For the text-containing cell, return its midpoint in [X, Y] coordinate format. 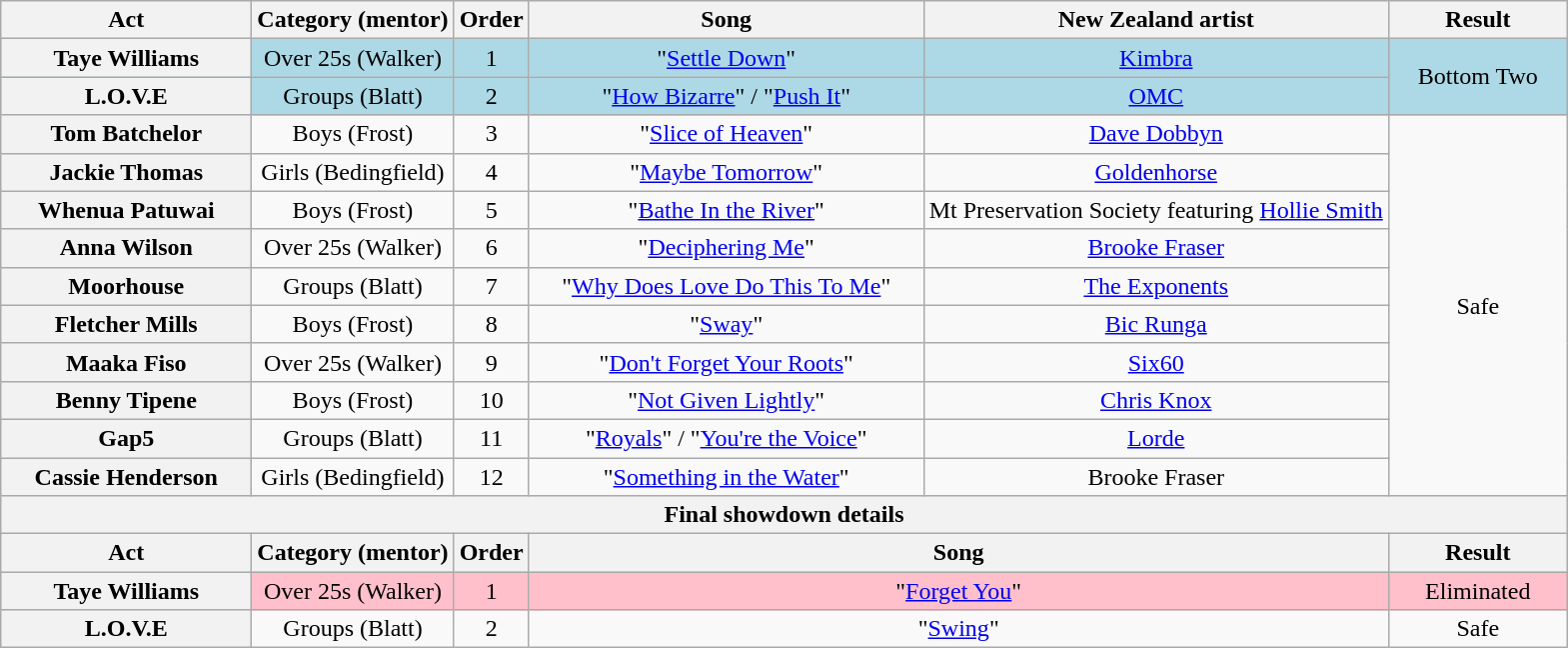
Bottom Two [1477, 77]
7 [492, 286]
Bic Runga [1155, 324]
Anna Wilson [126, 248]
"Settle Down" [726, 58]
Six60 [1155, 362]
Chris Knox [1155, 400]
"Why Does Love Do This To Me" [726, 286]
"Sway" [726, 324]
Tom Batchelor [126, 134]
OMC [1155, 96]
10 [492, 400]
"Swing" [958, 629]
"Not Given Lightly" [726, 400]
"Don't Forget Your Roots" [726, 362]
The Exponents [1155, 286]
Cassie Henderson [126, 477]
New Zealand artist [1155, 20]
Moorhouse [126, 286]
9 [492, 362]
Dave Dobbyn [1155, 134]
"Something in the Water" [726, 477]
6 [492, 248]
Lorde [1155, 438]
Jackie Thomas [126, 172]
Mt Preservation Society featuring Hollie Smith [1155, 210]
"Forget You" [958, 591]
"Maybe Tomorrow" [726, 172]
Final showdown details [784, 515]
"Royals" / "You're the Voice" [726, 438]
11 [492, 438]
Benny Tipene [126, 400]
"Deciphering Me" [726, 248]
Fletcher Mills [126, 324]
12 [492, 477]
"Bathe In the River" [726, 210]
4 [492, 172]
8 [492, 324]
3 [492, 134]
Maaka Fiso [126, 362]
Goldenhorse [1155, 172]
"How Bizarre" / "Push It" [726, 96]
Kimbra [1155, 58]
5 [492, 210]
Whenua Patuwai [126, 210]
Eliminated [1477, 591]
Gap5 [126, 438]
"Slice of Heaven" [726, 134]
